For the text-containing cell, return its midpoint in [X, Y] coordinate format. 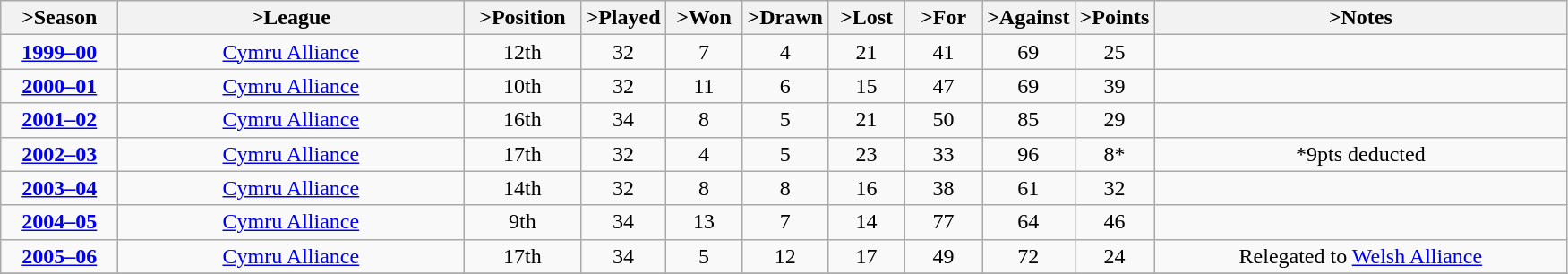
>League [291, 18]
>Points [1114, 18]
64 [1028, 222]
>Played [623, 18]
2002–03 [59, 154]
47 [944, 86]
2003–04 [59, 188]
85 [1028, 120]
2001–02 [59, 120]
38 [944, 188]
24 [1114, 256]
14th [523, 188]
29 [1114, 120]
11 [704, 86]
2005–06 [59, 256]
12 [784, 256]
16 [866, 188]
39 [1114, 86]
14 [866, 222]
23 [866, 154]
9th [523, 222]
2000–01 [59, 86]
2004–05 [59, 222]
12th [523, 52]
13 [704, 222]
72 [1028, 256]
61 [1028, 188]
6 [784, 86]
>Lost [866, 18]
>Position [523, 18]
41 [944, 52]
25 [1114, 52]
>Notes [1361, 18]
10th [523, 86]
50 [944, 120]
17 [866, 256]
>Drawn [784, 18]
96 [1028, 154]
77 [944, 222]
8* [1114, 154]
*9pts deducted [1361, 154]
33 [944, 154]
46 [1114, 222]
>Won [704, 18]
16th [523, 120]
15 [866, 86]
>Season [59, 18]
>Against [1028, 18]
Relegated to Welsh Alliance [1361, 256]
>For [944, 18]
49 [944, 256]
1999–00 [59, 52]
